Return [X, Y] of the center of cell containing provided text 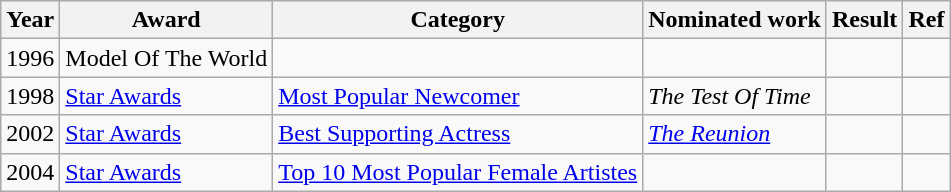
Result [864, 20]
Top 10 Most Popular Female Artistes [458, 172]
Nominated work [735, 20]
Best Supporting Actress [458, 134]
The Test Of Time [735, 96]
Category [458, 20]
1998 [30, 96]
Most Popular Newcomer [458, 96]
1996 [30, 58]
The Reunion [735, 134]
Year [30, 20]
2004 [30, 172]
Model Of The World [166, 58]
2002 [30, 134]
Award [166, 20]
Ref [926, 20]
